From the cell containing the given text, extract its center point as (X, Y) coordinate. 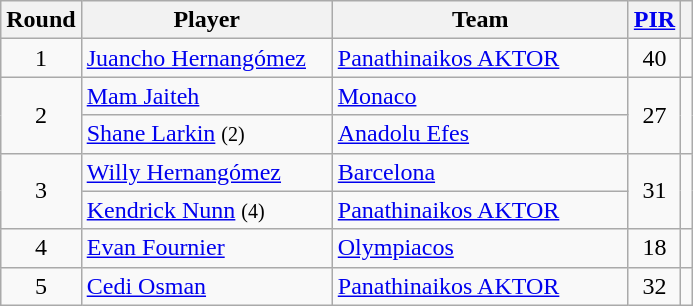
2 (41, 115)
27 (654, 115)
Team (480, 20)
Anadolu Efes (480, 134)
4 (41, 248)
PIR (654, 20)
Round (41, 20)
Barcelona (480, 172)
Olympiacos (480, 248)
Kendrick Nunn (4) (206, 210)
31 (654, 191)
Shane Larkin (2) (206, 134)
Cedi Osman (206, 286)
Monaco (480, 96)
1 (41, 58)
32 (654, 286)
18 (654, 248)
Player (206, 20)
5 (41, 286)
Juancho Hernangómez (206, 58)
Evan Fournier (206, 248)
40 (654, 58)
Willy Hernangómez (206, 172)
Mam Jaiteh (206, 96)
3 (41, 191)
